Extract the [x, y] coordinate from the center of the cell holding the provided text.  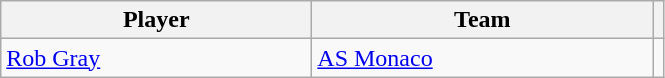
Team [482, 20]
AS Monaco [482, 58]
Player [156, 20]
Rob Gray [156, 58]
